Scan for the cell matching the given text and deliver its [X, Y] coordinate at center. 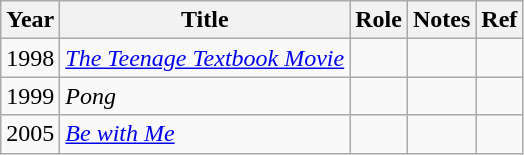
Role [379, 20]
Be with Me [205, 134]
Ref [500, 20]
Title [205, 20]
1998 [30, 58]
1999 [30, 96]
Year [30, 20]
Pong [205, 96]
Notes [441, 20]
The Teenage Textbook Movie [205, 58]
2005 [30, 134]
